Detect which cell encompasses the target text, then output its [X, Y] center coordinate. 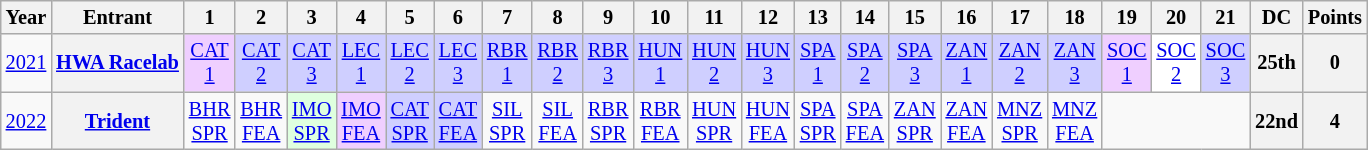
8 [557, 17]
HUN2 [714, 63]
7 [507, 17]
HUN3 [768, 63]
DC [1276, 17]
CAT3 [312, 63]
ZAN3 [1074, 63]
LEC3 [458, 63]
HWA Racelab [118, 63]
10 [660, 17]
22nd [1276, 121]
SILSPR [507, 121]
CAT2 [261, 63]
LEC1 [360, 63]
SPA1 [818, 63]
19 [1126, 17]
20 [1176, 17]
SPAFEA [865, 121]
1 [210, 17]
CATSPR [410, 121]
Year [26, 17]
25th [1276, 63]
SPA2 [865, 63]
17 [1020, 17]
SPA3 [915, 63]
BHRSPR [210, 121]
RBR1 [507, 63]
CATFEA [458, 121]
Entrant [118, 17]
SOC3 [1226, 63]
CAT1 [210, 63]
2022 [26, 121]
15 [915, 17]
RBRFEA [660, 121]
HUN1 [660, 63]
SPASPR [818, 121]
RBRSPR [608, 121]
14 [865, 17]
RBR3 [608, 63]
5 [410, 17]
6 [458, 17]
ZAN1 [967, 63]
21 [1226, 17]
12 [768, 17]
ZANFEA [967, 121]
RBR2 [557, 63]
LEC2 [410, 63]
Trident [118, 121]
BHRFEA [261, 121]
SOC1 [1126, 63]
11 [714, 17]
ZAN2 [1020, 63]
MNZFEA [1074, 121]
MNZSPR [1020, 121]
18 [1074, 17]
2 [261, 17]
IMOFEA [360, 121]
2021 [26, 63]
SOC2 [1176, 63]
9 [608, 17]
IMOSPR [312, 121]
HUNSPR [714, 121]
HUNFEA [768, 121]
13 [818, 17]
ZANSPR [915, 121]
0 [1335, 63]
3 [312, 17]
SILFEA [557, 121]
16 [967, 17]
Points [1335, 17]
